Find where the given text appears and provide that cell's center as (X, Y) coordinate. 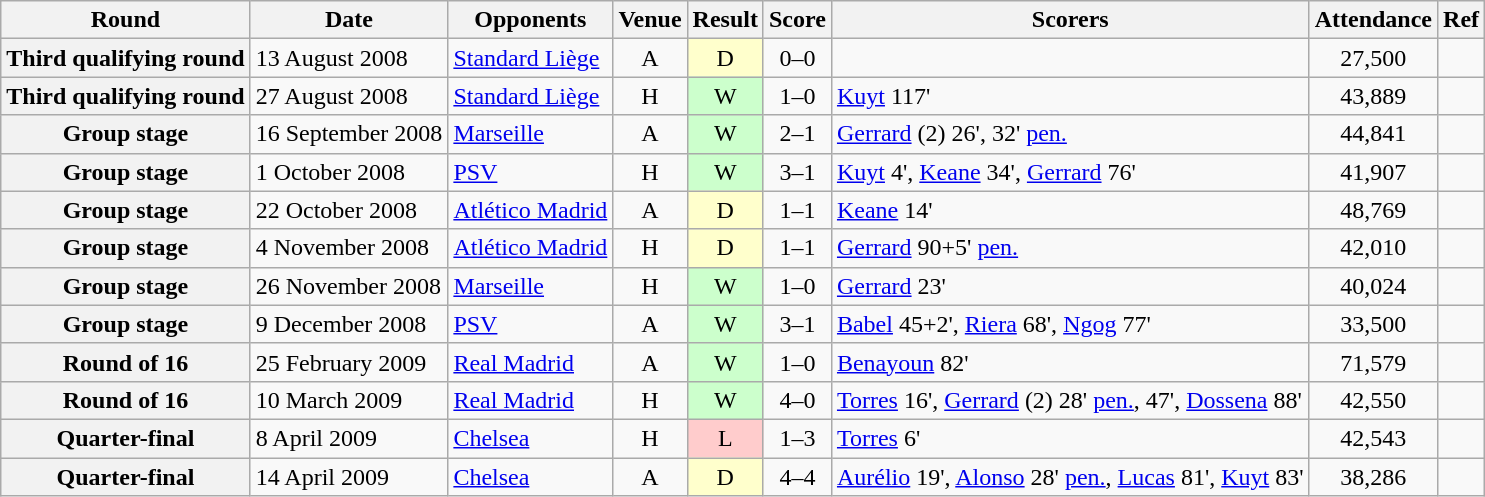
42,543 (1373, 438)
71,579 (1373, 362)
9 December 2008 (349, 324)
Aurélio 19', Alonso 28' pen., Lucas 81', Kuyt 83' (1070, 477)
42,010 (1373, 248)
14 April 2009 (349, 477)
2–1 (797, 134)
Kuyt 4', Keane 34', Gerrard 76' (1070, 172)
Torres 16', Gerrard (2) 28' pen., 47', Dossena 88' (1070, 400)
0–0 (797, 58)
Ref (1462, 20)
42,550 (1373, 400)
Scorers (1070, 20)
Venue (650, 20)
41,907 (1373, 172)
1 October 2008 (349, 172)
44,841 (1373, 134)
33,500 (1373, 324)
27,500 (1373, 58)
Result (725, 20)
Gerrard 90+5' pen. (1070, 248)
4–4 (797, 477)
38,286 (1373, 477)
43,889 (1373, 96)
L (725, 438)
8 April 2009 (349, 438)
Kuyt 117' (1070, 96)
Opponents (530, 20)
22 October 2008 (349, 210)
13 August 2008 (349, 58)
Round (126, 20)
Torres 6' (1070, 438)
Babel 45+2', Riera 68', Ngog 77' (1070, 324)
Date (349, 20)
4 November 2008 (349, 248)
16 September 2008 (349, 134)
4–0 (797, 400)
Gerrard 23' (1070, 286)
Score (797, 20)
26 November 2008 (349, 286)
Gerrard (2) 26', 32' pen. (1070, 134)
1–3 (797, 438)
Benayoun 82' (1070, 362)
27 August 2008 (349, 96)
40,024 (1373, 286)
48,769 (1373, 210)
10 March 2009 (349, 400)
Attendance (1373, 20)
Keane 14' (1070, 210)
25 February 2009 (349, 362)
